Return [x, y] of the center of cell containing provided text 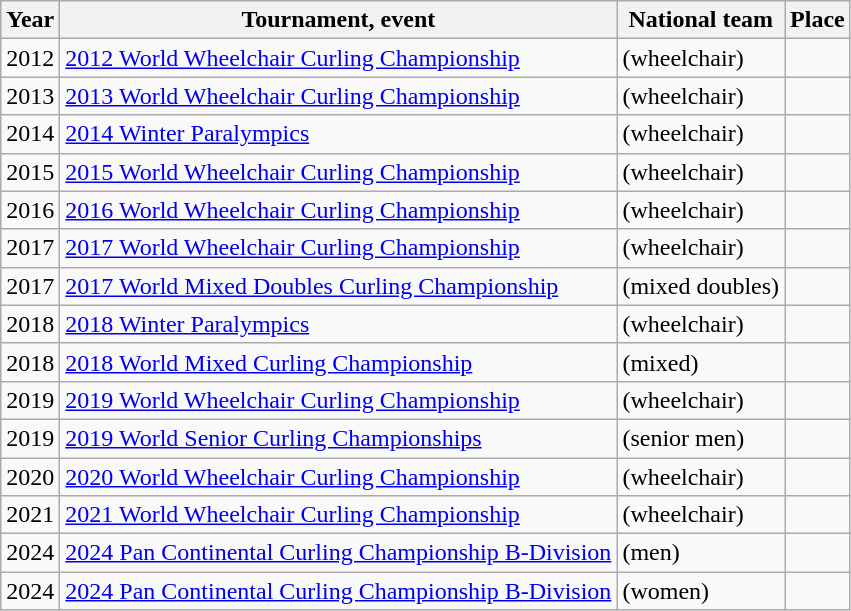
2018 Winter Paralympics [338, 324]
(men) [701, 553]
2013 World Wheelchair Curling Championship [338, 96]
2015 [30, 172]
2016 [30, 210]
2017 World Wheelchair Curling Championship [338, 248]
2018 World Mixed Curling Championship [338, 362]
2016 World Wheelchair Curling Championship [338, 210]
(mixed) [701, 362]
2014 Winter Paralympics [338, 134]
(senior men) [701, 438]
2015 World Wheelchair Curling Championship [338, 172]
Year [30, 20]
2014 [30, 134]
Place [818, 20]
(women) [701, 591]
Tournament, event [338, 20]
2021 [30, 515]
2012 [30, 58]
National team [701, 20]
2020 World Wheelchair Curling Championship [338, 477]
2013 [30, 96]
2020 [30, 477]
(mixed doubles) [701, 286]
2012 World Wheelchair Curling Championship [338, 58]
2021 World Wheelchair Curling Championship [338, 515]
2017 World Mixed Doubles Curling Championship [338, 286]
2019 World Senior Curling Championships [338, 438]
2019 World Wheelchair Curling Championship [338, 400]
